For the text-containing cell, return its midpoint in (X, Y) coordinate format. 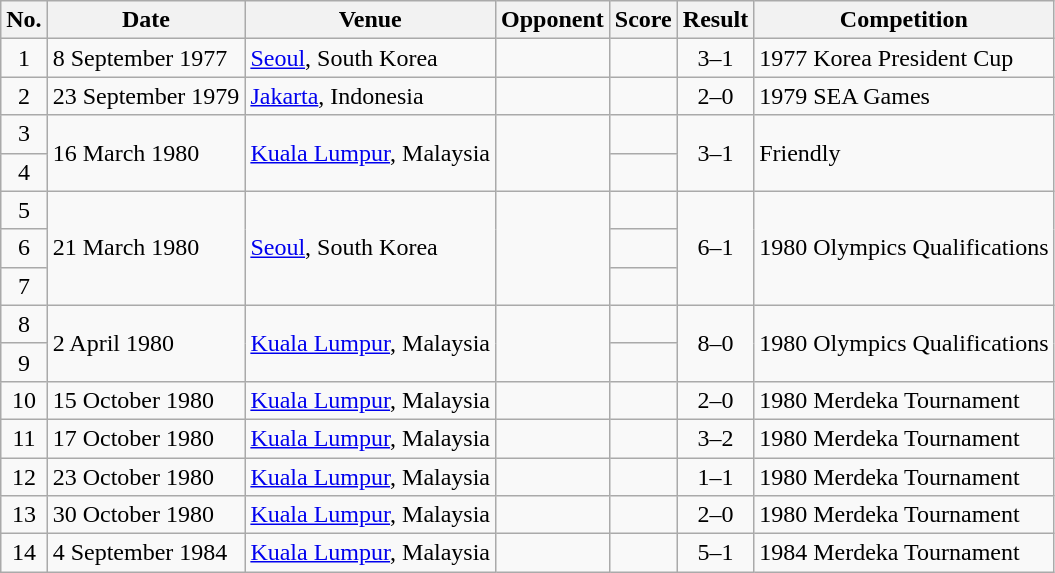
23 September 1979 (146, 96)
2 April 1980 (146, 343)
8–0 (715, 343)
17 October 1980 (146, 438)
Jakarta, Indonesia (370, 96)
3–2 (715, 438)
13 (24, 515)
14 (24, 553)
No. (24, 20)
12 (24, 477)
6 (24, 248)
1977 Korea President Cup (904, 58)
Date (146, 20)
30 October 1980 (146, 515)
4 September 1984 (146, 553)
3 (24, 134)
1 (24, 58)
Opponent (553, 20)
1979 SEA Games (904, 96)
1–1 (715, 477)
Competition (904, 20)
6–1 (715, 248)
10 (24, 400)
Score (643, 20)
16 March 1980 (146, 153)
2 (24, 96)
Friendly (904, 153)
11 (24, 438)
4 (24, 172)
5–1 (715, 553)
Result (715, 20)
8 September 1977 (146, 58)
1984 Merdeka Tournament (904, 553)
8 (24, 324)
5 (24, 210)
23 October 1980 (146, 477)
15 October 1980 (146, 400)
Venue (370, 20)
21 March 1980 (146, 248)
9 (24, 362)
7 (24, 286)
